Return (X, Y) of the center of cell containing provided text 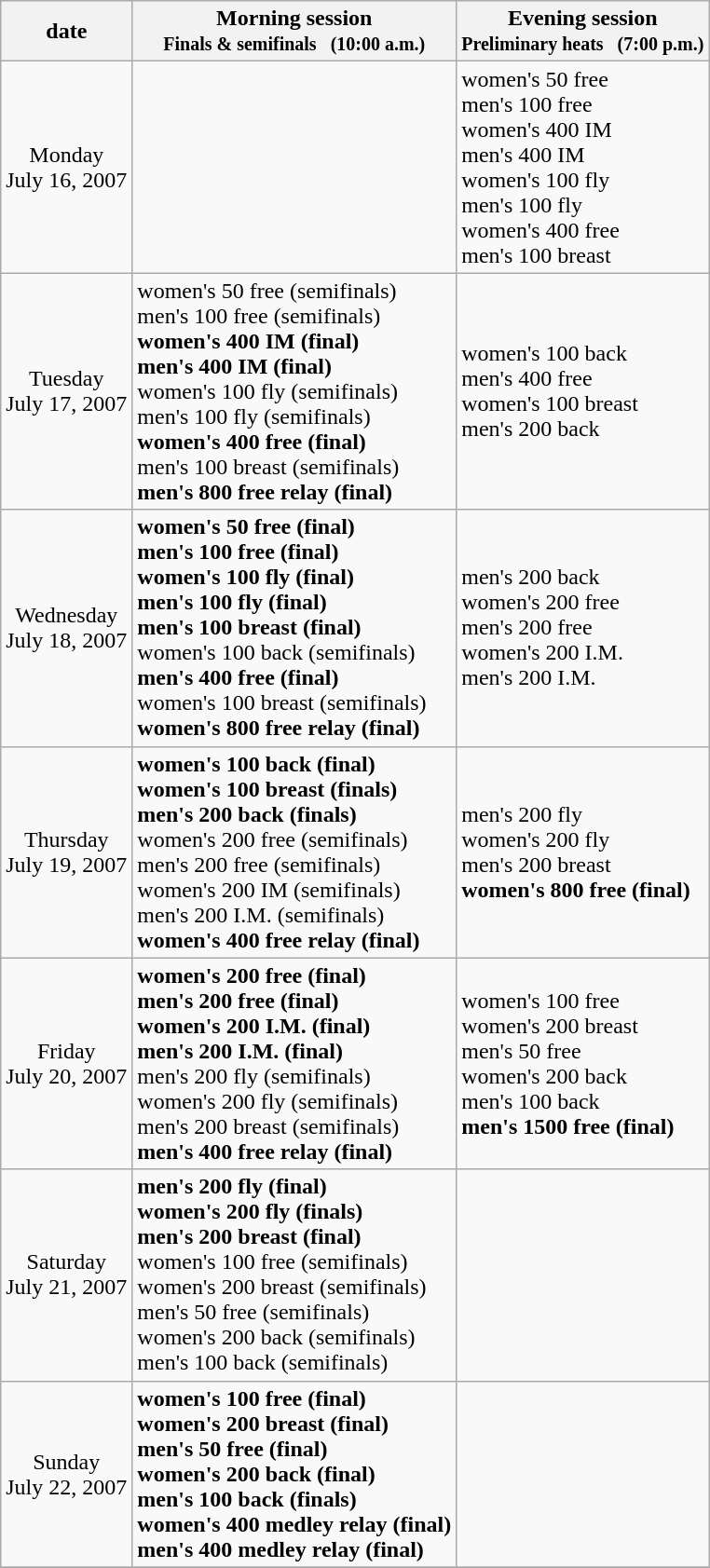
Morning session Finals & semifinals (10:00 a.m.) (294, 32)
Wednesday July 18, 2007 (67, 628)
women's 50 free men's 100 free women's 400 IM men's 400 IM women's 100 fly men's 100 fly women's 400 free men's 100 breast (583, 168)
Tuesday July 17, 2007 (67, 391)
women's 100 free women's 200 breast men's 50 free women's 200 back men's 100 back men's 1500 free (final) (583, 1064)
Thursday July 19, 2007 (67, 852)
men's 200 back women's 200 free men's 200 free women's 200 I.M. men's 200 I.M. (583, 628)
Evening session Preliminary heats (7:00 p.m.) (583, 32)
women's 100 back men's 400 free women's 100 breast men's 200 back (583, 391)
Friday July 20, 2007 (67, 1064)
date (67, 32)
Saturday July 21, 2007 (67, 1275)
men's 200 fly women's 200 fly men's 200 breast women's 800 free (final) (583, 852)
Monday July 16, 2007 (67, 168)
Sunday July 22, 2007 (67, 1474)
